Determine the (X, Y) coordinate at the center of the cell enclosing the given text.  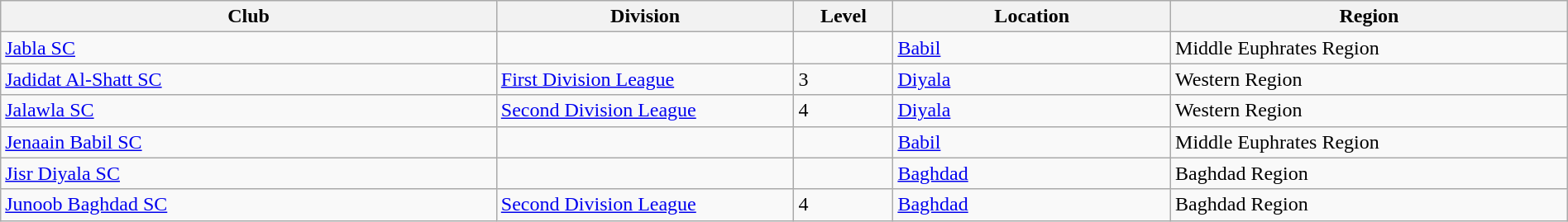
Region (1370, 17)
3 (844, 79)
Division (645, 17)
Jisr Diyala SC (249, 173)
Level (844, 17)
Jalawla SC (249, 111)
Jadidat Al-Shatt SC (249, 79)
First Division League (645, 79)
Jenaain Babil SC (249, 142)
Jabla SC (249, 48)
Club (249, 17)
Junoob Baghdad SC (249, 205)
Location (1032, 17)
